Determine the [X, Y] coordinate at the center of the cell enclosing the given text.  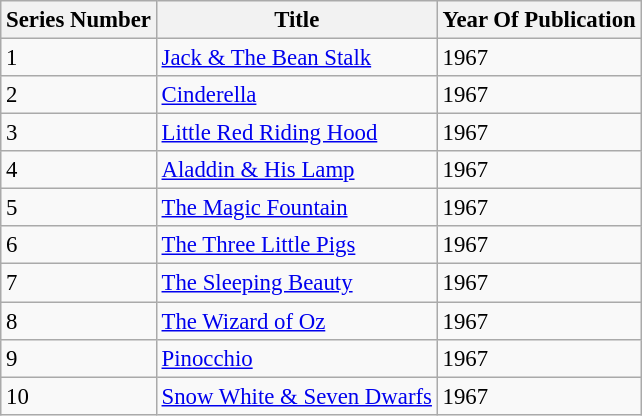
Little Red Riding Hood [296, 133]
2 [78, 95]
Cinderella [296, 95]
The Three Little Pigs [296, 245]
Title [296, 20]
4 [78, 170]
Aladdin & His Lamp [296, 170]
5 [78, 208]
Jack & The Bean Stalk [296, 58]
The Magic Fountain [296, 208]
10 [78, 396]
Pinocchio [296, 358]
Snow White & Seven Dwarfs [296, 396]
Series Number [78, 20]
8 [78, 321]
9 [78, 358]
1 [78, 58]
The Wizard of Oz [296, 321]
3 [78, 133]
7 [78, 283]
Year Of Publication [539, 20]
6 [78, 245]
The Sleeping Beauty [296, 283]
